Scan for the cell matching the given text and deliver its [X, Y] coordinate at center. 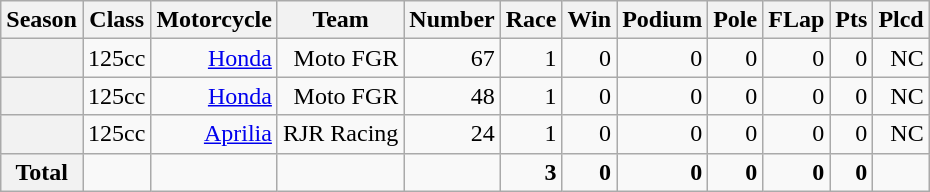
Win [590, 20]
Total [42, 172]
RJR Racing [340, 134]
Race [531, 20]
Pole [736, 20]
Motorcycle [214, 20]
Aprilia [214, 134]
Podium [662, 20]
Class [116, 20]
24 [452, 134]
FLap [796, 20]
67 [452, 58]
Plcd [901, 20]
Season [42, 20]
Number [452, 20]
48 [452, 96]
3 [531, 172]
Team [340, 20]
Pts [852, 20]
